Provide the [X, Y] coordinate of the cell's center where the given text is located.  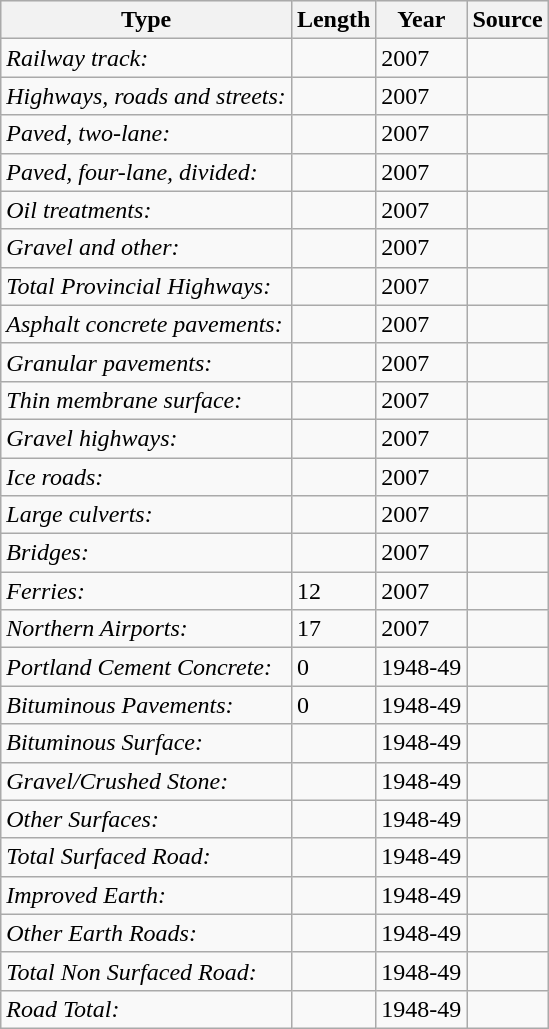
Gravel/Crushed Stone: [146, 781]
Paved, two-lane: [146, 134]
Granular pavements: [146, 362]
Large culverts: [146, 515]
Year [422, 20]
Gravel highways: [146, 438]
Total Surfaced Road: [146, 857]
Bituminous Pavements: [146, 705]
Portland Cement Concrete: [146, 667]
Highways, roads and streets: [146, 96]
Ice roads: [146, 477]
17 [333, 629]
Oil treatments: [146, 210]
Improved Earth: [146, 895]
Paved, four-lane, divided: [146, 172]
Railway track: [146, 58]
12 [333, 591]
Gravel and other: [146, 248]
Bridges: [146, 553]
Other Surfaces: [146, 819]
Total Provincial Highways: [146, 286]
Source [508, 20]
Total Non Surfaced Road: [146, 971]
Type [146, 20]
Bituminous Surface: [146, 743]
Thin membrane surface: [146, 400]
Length [333, 20]
Asphalt concrete pavements: [146, 324]
Road Total: [146, 1009]
Ferries: [146, 591]
Northern Airports: [146, 629]
Other Earth Roads: [146, 933]
